Output the (x, y) coordinate of the center of the cell containing the given text.  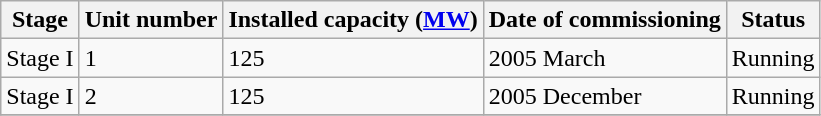
2 (151, 96)
1 (151, 58)
2005 March (604, 58)
Unit number (151, 20)
Installed capacity (MW) (353, 20)
Date of commissioning (604, 20)
Status (773, 20)
Stage (40, 20)
2005 December (604, 96)
